Determine the (x, y) coordinate at the center of the cell enclosing the given text.  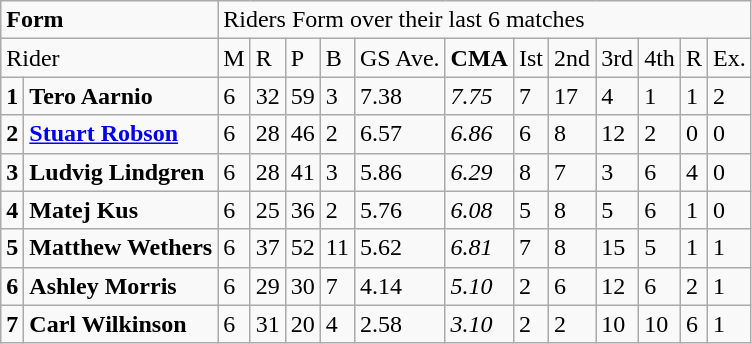
Ludvig Lindgren (121, 172)
2.58 (400, 324)
6.29 (479, 172)
7.38 (400, 96)
Form (110, 20)
GS Ave. (400, 58)
3.10 (479, 324)
P (302, 58)
6.86 (479, 134)
Riders Form over their last 6 matches (484, 20)
Carl Wilkinson (121, 324)
41 (302, 172)
32 (268, 96)
Tero Aarnio (121, 96)
5.62 (400, 248)
25 (268, 210)
4th (660, 58)
Rider (110, 58)
Ashley Morris (121, 286)
5.10 (479, 286)
Ist (530, 58)
52 (302, 248)
59 (302, 96)
31 (268, 324)
7.75 (479, 96)
36 (302, 210)
15 (618, 248)
5.86 (400, 172)
CMA (479, 58)
6.57 (400, 134)
30 (302, 286)
17 (572, 96)
37 (268, 248)
3rd (618, 58)
Ex. (729, 58)
6.81 (479, 248)
29 (268, 286)
B (337, 58)
5.76 (400, 210)
4.14 (400, 286)
20 (302, 324)
M (234, 58)
Matthew Wethers (121, 248)
2nd (572, 58)
11 (337, 248)
46 (302, 134)
Stuart Robson (121, 134)
Matej Kus (121, 210)
6.08 (479, 210)
